Identify which cell holds the provided text, then report its (x, y) central coordinate. 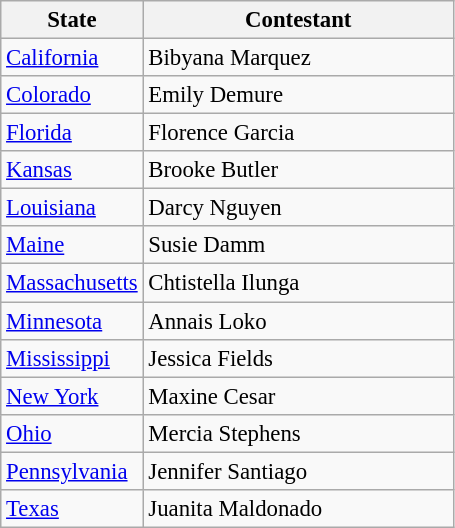
Annais Loko (298, 321)
Florida (72, 133)
Colorado (72, 95)
California (72, 58)
Florence Garcia (298, 133)
Brooke Butler (298, 170)
Contestant (298, 20)
Jessica Fields (298, 358)
Louisiana (72, 208)
Jennifer Santiago (298, 471)
Darcy Nguyen (298, 208)
Mississippi (72, 358)
Pennsylvania (72, 471)
New York (72, 396)
Bibyana Marquez (298, 58)
Susie Damm (298, 245)
Maxine Cesar (298, 396)
Maine (72, 245)
State (72, 20)
Minnesota (72, 321)
Kansas (72, 170)
Chtistella Ilunga (298, 283)
Texas (72, 509)
Ohio (72, 433)
Massachusetts (72, 283)
Juanita Maldonado (298, 509)
Emily Demure (298, 95)
Mercia Stephens (298, 433)
